Identify which cell holds the provided text, then report its [X, Y] central coordinate. 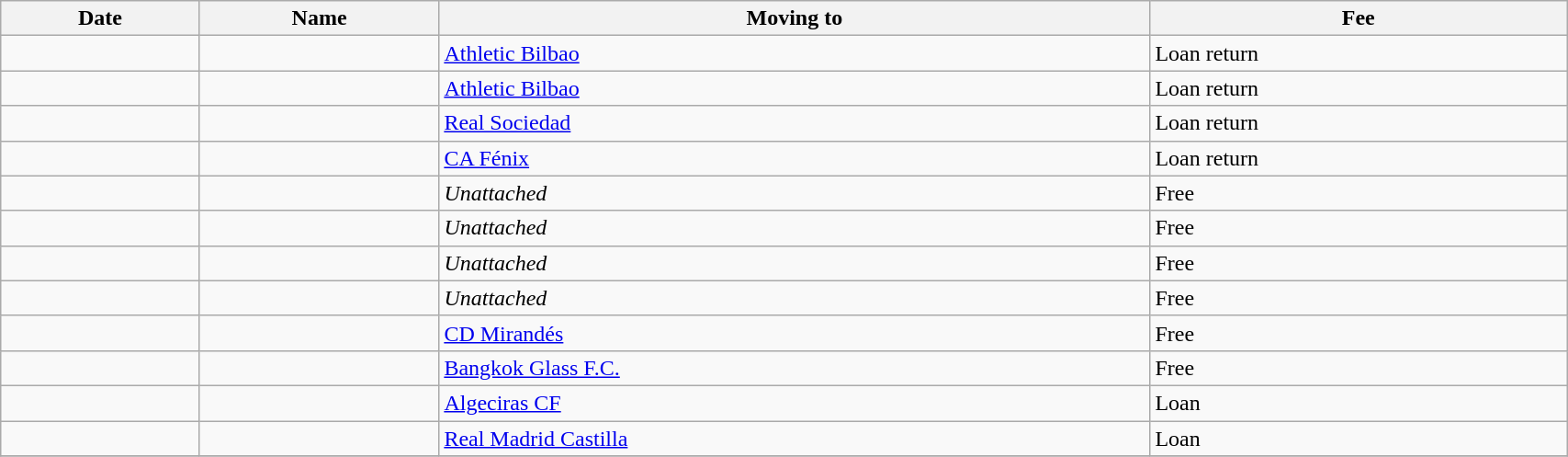
Moving to [795, 18]
Algeciras CF [795, 403]
Bangkok Glass F.C. [795, 368]
CA Fénix [795, 158]
Real Madrid Castilla [795, 439]
Real Sociedad [795, 123]
Date [101, 18]
Name [320, 18]
CD Mirandés [795, 333]
Fee [1359, 18]
